Provide the [X, Y] coordinate of the cell's center where the given text is located.  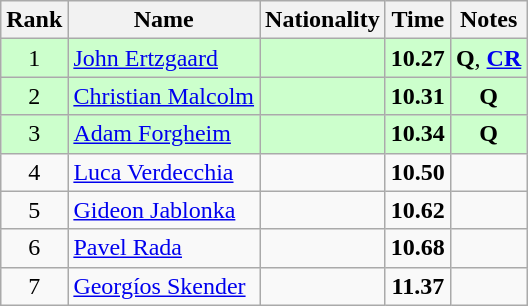
Rank [34, 20]
Christian Malcolm [164, 96]
Time [418, 20]
3 [34, 134]
Adam Forgheim [164, 134]
Gideon Jablonka [164, 210]
10.34 [418, 134]
1 [34, 58]
10.68 [418, 248]
Nationality [323, 20]
Georgíos Skender [164, 286]
6 [34, 248]
Pavel Rada [164, 248]
2 [34, 96]
Name [164, 20]
11.37 [418, 286]
4 [34, 172]
John Ertzgaard [164, 58]
Notes [488, 20]
7 [34, 286]
Q, CR [488, 58]
10.62 [418, 210]
10.27 [418, 58]
5 [34, 210]
10.31 [418, 96]
10.50 [418, 172]
Luca Verdecchia [164, 172]
